Search for the cell housing the specified text and yield its (x, y) center coordinate. 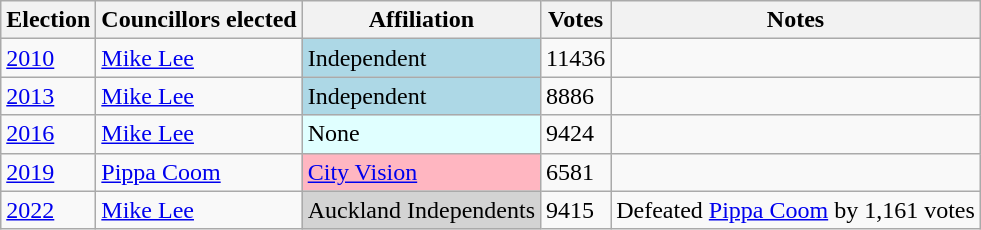
9415 (576, 210)
Election (48, 20)
None (421, 134)
9424 (576, 134)
6581 (576, 172)
11436 (576, 58)
Pippa Coom (199, 172)
Notes (796, 20)
2016 (48, 134)
Councillors elected (199, 20)
2019 (48, 172)
City Vision (421, 172)
8886 (576, 96)
Auckland Independents (421, 210)
2013 (48, 96)
Votes (576, 20)
Defeated Pippa Coom by 1,161 votes (796, 210)
2010 (48, 58)
2022 (48, 210)
Affiliation (421, 20)
